Provide the [X, Y] coordinate of the cell's center where the given text is located.  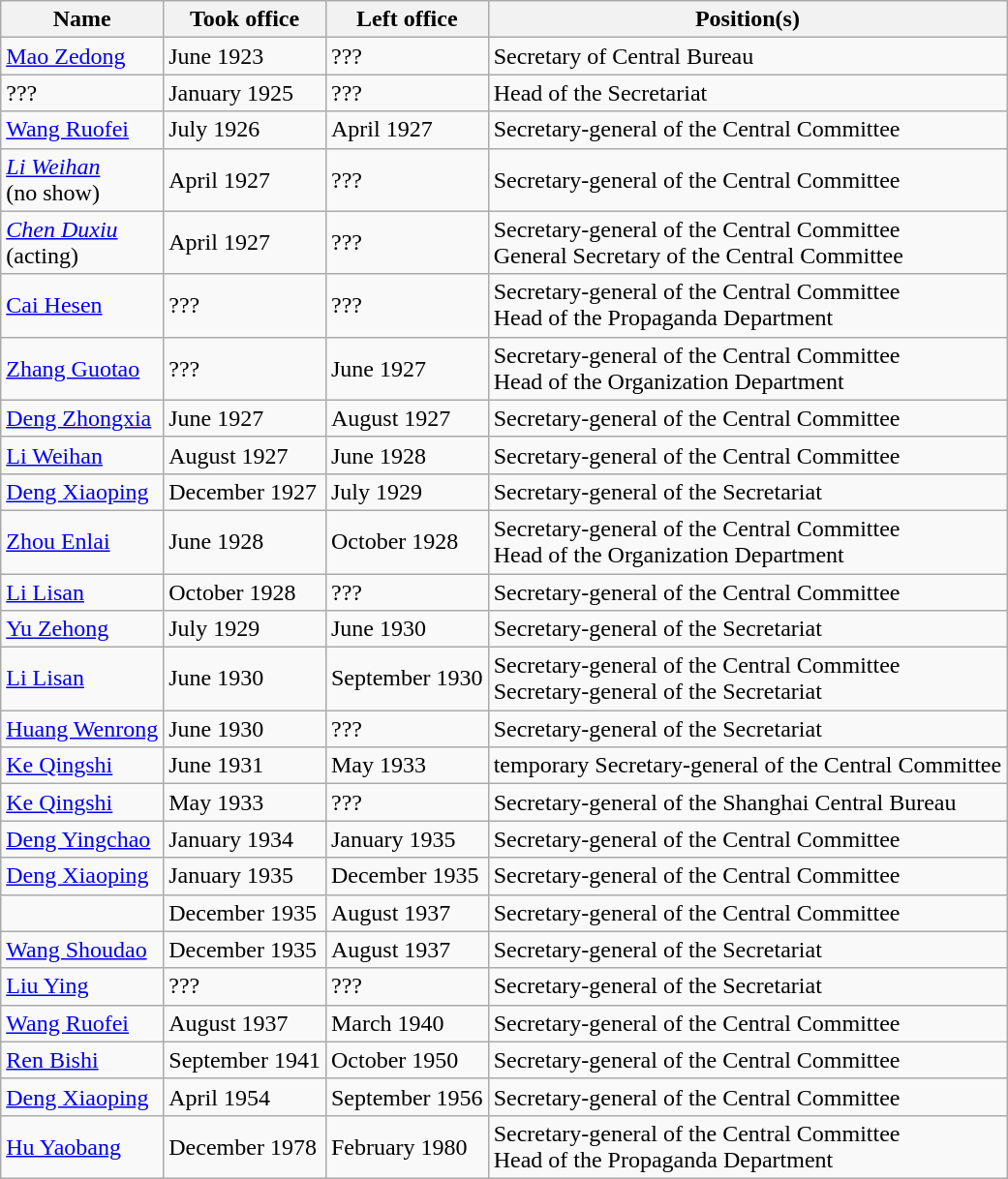
Name [82, 19]
December 1978 [245, 1146]
Zhou Enlai [82, 542]
July 1926 [245, 130]
Secretary-general of the Central CommitteeSecretary-general of the Secretariat [748, 680]
June 1931 [245, 766]
Ren Bishi [82, 1060]
Left office [407, 19]
Secretary-general of the Shanghai Central Bureau [748, 802]
Secretary of Central Bureau [748, 56]
September 1941 [245, 1060]
Liu Ying [82, 986]
Head of the Secretariat [748, 93]
January 1925 [245, 93]
Huang Wenrong [82, 729]
February 1980 [407, 1146]
Deng Yingchao [82, 839]
September 1930 [407, 680]
Secretary-general of the Central CommitteeGeneral Secretary of the Central Committee [748, 242]
Yu Zehong [82, 629]
June 1923 [245, 56]
September 1956 [407, 1097]
April 1954 [245, 1097]
Chen Duxiu(acting) [82, 242]
October 1950 [407, 1060]
Cai Hesen [82, 306]
Mao Zedong [82, 56]
Position(s) [748, 19]
Zhang Guotao [82, 368]
Li Weihan [82, 455]
March 1940 [407, 1023]
January 1934 [245, 839]
December 1927 [245, 492]
Wang Shoudao [82, 950]
Hu Yaobang [82, 1146]
temporary Secretary-general of the Central Committee [748, 766]
Li Weihan(no show) [82, 180]
Deng Zhongxia [82, 418]
Took office [245, 19]
